Find where the given text appears and provide that cell's center as [X, Y] coordinate. 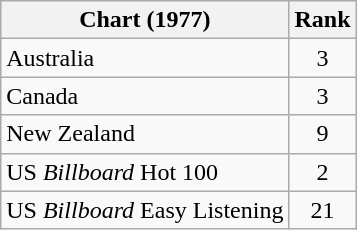
New Zealand [145, 134]
US Billboard Hot 100 [145, 172]
2 [322, 172]
Australia [145, 58]
9 [322, 134]
Chart (1977) [145, 20]
21 [322, 210]
Rank [322, 20]
Canada [145, 96]
US Billboard Easy Listening [145, 210]
